Provide the [X, Y] coordinate of the cell's center where the given text is located.  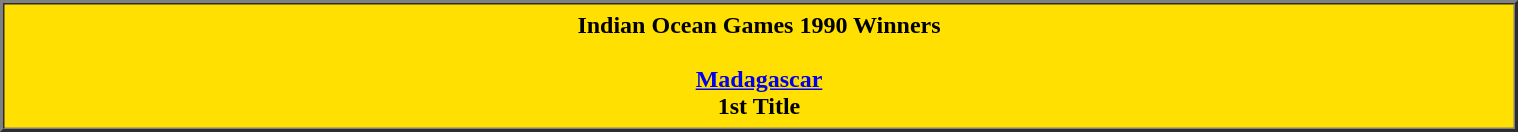
Indian Ocean Games 1990 Winners Madagascar1st Title [760, 66]
